From the cell containing the given text, extract its center point as [x, y] coordinate. 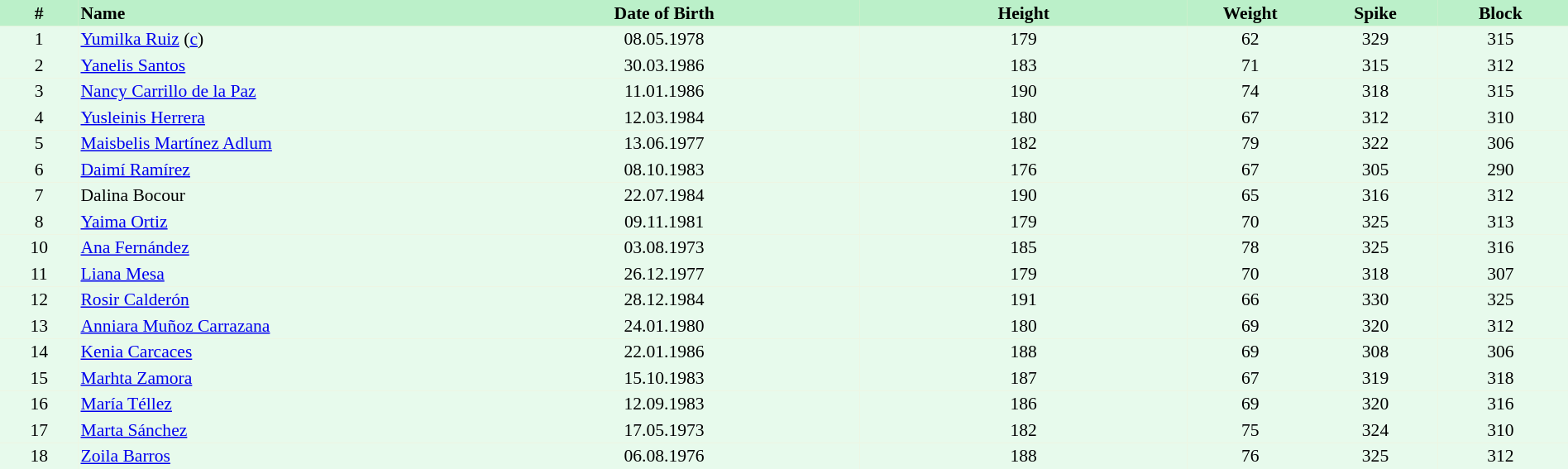
8 [39, 222]
Ana Fernández [273, 248]
183 [1024, 65]
Weight [1250, 13]
14 [39, 352]
08.05.1978 [664, 40]
65 [1250, 195]
28.12.1984 [664, 299]
María Téllez [273, 404]
329 [1374, 40]
30.03.1986 [664, 65]
# [39, 13]
290 [1500, 170]
71 [1250, 65]
Spike [1374, 13]
7 [39, 195]
Kenia Carcaces [273, 352]
15 [39, 378]
22.01.1986 [664, 352]
5 [39, 144]
62 [1250, 40]
Yumilka Ruiz (c) [273, 40]
Rosir Calderón [273, 299]
75 [1250, 430]
Yusleinis Herrera [273, 117]
324 [1374, 430]
74 [1250, 91]
187 [1024, 378]
307 [1500, 274]
6 [39, 170]
305 [1374, 170]
15.10.1983 [664, 378]
10 [39, 248]
13.06.1977 [664, 144]
176 [1024, 170]
Daimí Ramírez [273, 170]
17 [39, 430]
319 [1374, 378]
Liana Mesa [273, 274]
11.01.1986 [664, 91]
12 [39, 299]
Nancy Carrillo de la Paz [273, 91]
186 [1024, 404]
330 [1374, 299]
22.07.1984 [664, 195]
11 [39, 274]
Marhta Zamora [273, 378]
66 [1250, 299]
Marta Sánchez [273, 430]
Block [1500, 13]
188 [1024, 352]
Height [1024, 13]
Name [273, 13]
13 [39, 326]
1 [39, 40]
03.08.1973 [664, 248]
Yanelis Santos [273, 65]
Maisbelis Martínez Adlum [273, 144]
12.09.1983 [664, 404]
26.12.1977 [664, 274]
Date of Birth [664, 13]
Anniara Muñoz Carrazana [273, 326]
185 [1024, 248]
09.11.1981 [664, 222]
79 [1250, 144]
322 [1374, 144]
3 [39, 91]
17.05.1973 [664, 430]
12.03.1984 [664, 117]
16 [39, 404]
308 [1374, 352]
24.01.1980 [664, 326]
4 [39, 117]
Yaima Ortiz [273, 222]
Dalina Bocour [273, 195]
08.10.1983 [664, 170]
2 [39, 65]
191 [1024, 299]
78 [1250, 248]
313 [1500, 222]
